Find where the given text appears and provide that cell's center as [x, y] coordinate. 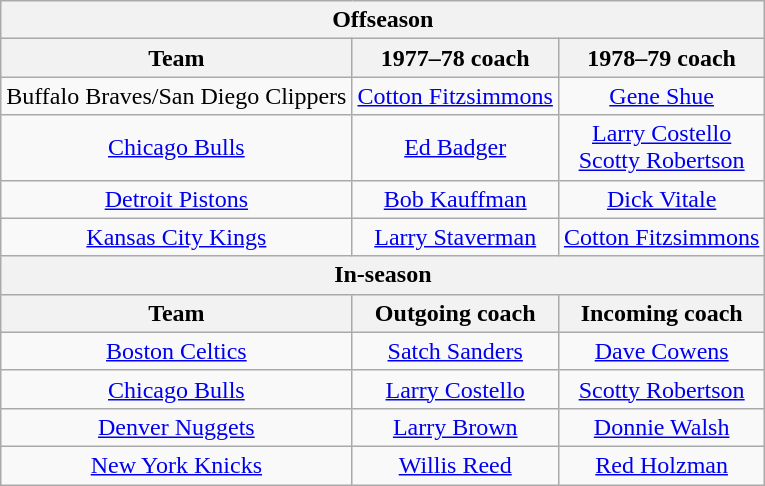
Larry Brown [455, 427]
Bob Kauffman [455, 199]
Ed Badger [455, 148]
Gene Shue [661, 96]
Dick Vitale [661, 199]
Scotty Robertson [661, 389]
Donnie Walsh [661, 427]
Willis Reed [455, 465]
Offseason [383, 20]
Boston Celtics [176, 351]
In-season [383, 275]
1977–78 coach [455, 58]
New York Knicks [176, 465]
Outgoing coach [455, 313]
1978–79 coach [661, 58]
Denver Nuggets [176, 427]
Red Holzman [661, 465]
Incoming coach [661, 313]
Larry CostelloScotty Robertson [661, 148]
Dave Cowens [661, 351]
Larry Costello [455, 389]
Larry Staverman [455, 237]
Satch Sanders [455, 351]
Buffalo Braves/San Diego Clippers [176, 96]
Detroit Pistons [176, 199]
Kansas City Kings [176, 237]
